Return [x, y] of the center of cell containing provided text 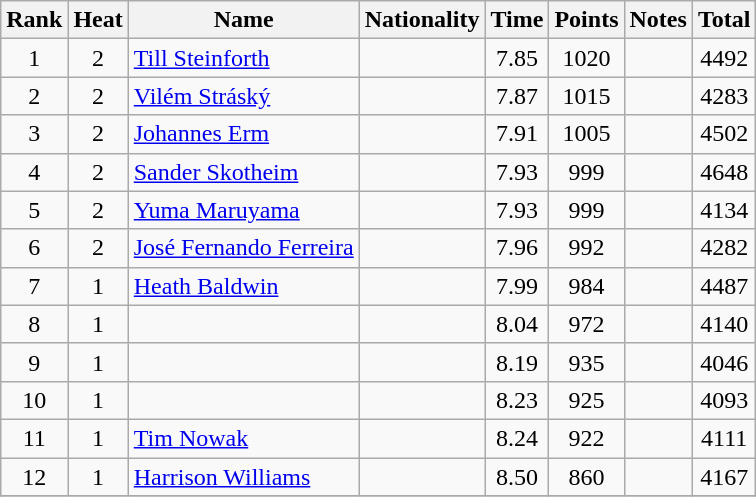
6 [34, 248]
4134 [724, 210]
Points [586, 20]
1005 [586, 134]
8.23 [517, 400]
Johannes Erm [244, 134]
972 [586, 324]
8.24 [517, 438]
5 [34, 210]
7.87 [517, 96]
4648 [724, 172]
4 [34, 172]
7 [34, 286]
4111 [724, 438]
4492 [724, 58]
4282 [724, 248]
1020 [586, 58]
4502 [724, 134]
4046 [724, 362]
Yuma Maruyama [244, 210]
935 [586, 362]
Tim Nowak [244, 438]
1015 [586, 96]
8 [34, 324]
Rank [34, 20]
7.96 [517, 248]
Notes [658, 20]
4093 [724, 400]
984 [586, 286]
8.19 [517, 362]
Harrison Williams [244, 477]
4167 [724, 477]
922 [586, 438]
Nationality [422, 20]
12 [34, 477]
Sander Skotheim [244, 172]
Heat [98, 20]
860 [586, 477]
José Fernando Ferreira [244, 248]
Name [244, 20]
Time [517, 20]
Till Steinforth [244, 58]
8.04 [517, 324]
3 [34, 134]
Heath Baldwin [244, 286]
7.85 [517, 58]
11 [34, 438]
7.99 [517, 286]
7.91 [517, 134]
4487 [724, 286]
4283 [724, 96]
8.50 [517, 477]
10 [34, 400]
992 [586, 248]
4140 [724, 324]
Total [724, 20]
9 [34, 362]
Vilém Stráský [244, 96]
925 [586, 400]
